Determine the (X, Y) coordinate at the center of the cell enclosing the given text.  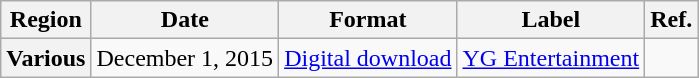
Region (46, 20)
Format (368, 20)
Ref. (672, 20)
Date (185, 20)
YG Entertainment (551, 58)
Digital download (368, 58)
Various (46, 58)
December 1, 2015 (185, 58)
Label (551, 20)
